Search for the cell housing the specified text and yield its [X, Y] center coordinate. 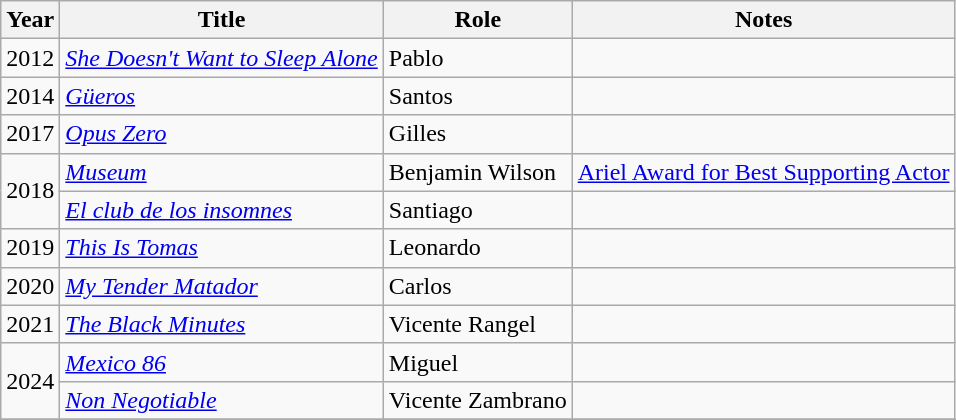
Non Negotiable [222, 400]
Opus Zero [222, 134]
Year [30, 20]
She Doesn't Want to Sleep Alone [222, 58]
2021 [30, 324]
Role [478, 20]
El club de los insomnes [222, 210]
Miguel [478, 362]
Benjamin Wilson [478, 172]
Güeros [222, 96]
Gilles [478, 134]
Vicente Zambrano [478, 400]
Ariel Award for Best Supporting Actor [764, 172]
2019 [30, 248]
Carlos [478, 286]
Santos [478, 96]
2020 [30, 286]
Leonardo [478, 248]
2017 [30, 134]
Pablo [478, 58]
This Is Tomas [222, 248]
2012 [30, 58]
2018 [30, 191]
2014 [30, 96]
2024 [30, 381]
Santiago [478, 210]
The Black Minutes [222, 324]
My Tender Matador [222, 286]
Mexico 86 [222, 362]
Vicente Rangel [478, 324]
Museum [222, 172]
Notes [764, 20]
Title [222, 20]
